Determine the (x, y) coordinate at the center of the cell enclosing the given text.  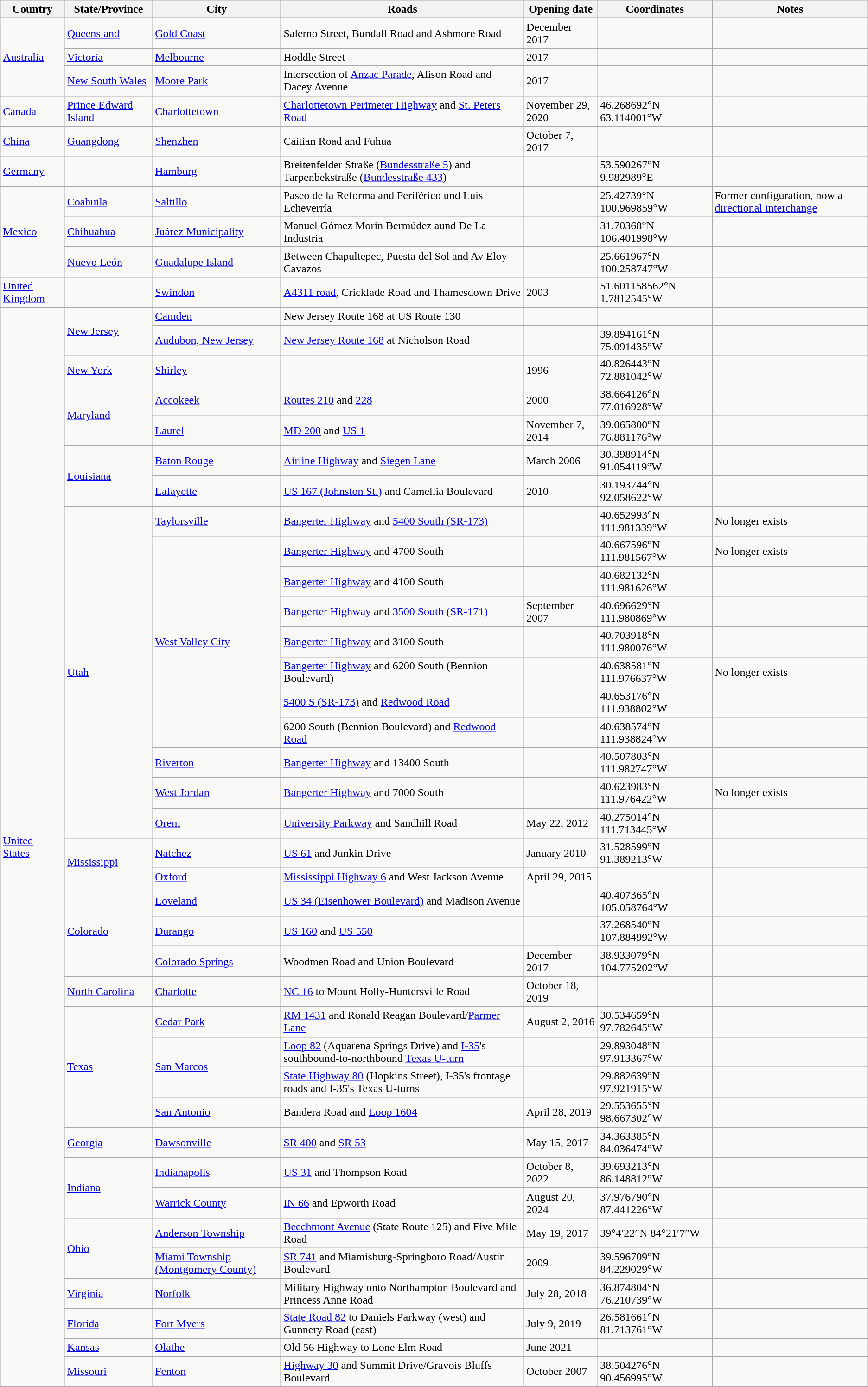
25.42739°N 100.969859°W (655, 201)
Beechmont Avenue (State Route 125) and Five Mile Road (402, 1233)
38.933079°N 104.775202°W (655, 961)
MD 200 and US 1 (402, 430)
Cedar Park (217, 1021)
Dawsonville (217, 1142)
39.693213°N 86.148812°W (655, 1173)
New Jersey Route 168 at Nicholson Road (402, 340)
53.590267°N 9.982989°E (655, 172)
May 19, 2017 (561, 1233)
2010 (561, 491)
40.638574°N 111.938824°W (655, 732)
October 2007 (561, 1371)
Melbourne (217, 57)
Guadalupe Island (217, 262)
Georgia (108, 1142)
Coahuila (108, 201)
US 167 (Johnston St.) and Camellia Boulevard (402, 491)
Colorado (108, 931)
Mississippi Highway 6 and West Jackson Avenue (402, 877)
Mexico (32, 232)
Routes 210 and 228 (402, 401)
April 29, 2015 (561, 877)
United States (32, 847)
Hamburg (217, 172)
39.065800°N 76.881176°W (655, 430)
May 15, 2017 (561, 1142)
40.275014°N 111.713445°W (655, 823)
Bandera Road and Loop 1604 (402, 1112)
Colorado Springs (217, 961)
39.894161°N 75.091435°W (655, 340)
Bangerter Highway and 4100 South (402, 582)
Saltillo (217, 201)
46.268692°N 63.114001°W (655, 111)
40.682132°N 111.981626°W (655, 582)
Bangerter Highway and 13400 South (402, 763)
31.528599°N 91.389213°W (655, 854)
Kansas (108, 1348)
Oxford (217, 877)
Fenton (217, 1371)
39.596709°N 84.229029°W (655, 1263)
34.363385°N 84.036474°W (655, 1142)
US 160 and US 550 (402, 931)
University Parkway and Sandhill Road (402, 823)
26.581661°N 81.713761°W (655, 1324)
June 2021 (561, 1348)
New Jersey (108, 331)
Durango (217, 931)
US 34 (Eisenhower Boulevard) and Madison Avenue (402, 901)
Between Chapultepec, Puesta del Sol and Av Eloy Cavazos (402, 262)
Queensland (108, 33)
Opening date (561, 9)
Virginia (108, 1293)
Maryland (108, 416)
North Carolina (108, 992)
Charlottetown (217, 111)
29.882639°N 97.921915°W (655, 1082)
Victoria (108, 57)
Swindon (217, 292)
40.667596°N 111.981567°W (655, 551)
Anderson Township (217, 1233)
Charlottetown Perimeter Highway and St. Peters Road (402, 111)
Canada (32, 111)
6200 South (Bennion Boulevard) and Redwood Road (402, 732)
August 2, 2016 (561, 1021)
40.638581°N 111.976637°W (655, 672)
Orem (217, 823)
Florida (108, 1324)
Bangerter Highway and 3500 South (SR-171) (402, 611)
May 22, 2012 (561, 823)
Natchez (217, 854)
New York (108, 370)
Norfolk (217, 1293)
Utah (108, 672)
Juárez Municipality (217, 232)
July 28, 2018 (561, 1293)
Prince Edward Island (108, 111)
Indiana (108, 1188)
Charlotte (217, 992)
37.268540°N 107.884992°W (655, 931)
West Valley City (217, 642)
39°4′22″N 84°21′7″W (655, 1233)
Roads (402, 9)
Riverton (217, 763)
September 2007 (561, 611)
Baton Rouge (217, 461)
Camden (217, 316)
40.507803°N 111.982747°W (655, 763)
Notes (790, 9)
29.553655°N 98.667302°W (655, 1112)
A4311 road, Cricklade Road and Thamesdown Drive (402, 292)
31.70368°N 106.401998°W (655, 232)
January 2010 (561, 854)
Military Highway onto Northampton Boulevard and Princess Anne Road (402, 1293)
Intersection of Anzac Parade, Alison Road and Dacey Avenue (402, 81)
Coordinates (655, 9)
Taylorsville (217, 521)
Germany (32, 172)
Loop 82 (Aquarena Springs Drive) and I-35's southbound-to-northbound Texas U-turn (402, 1052)
2009 (561, 1263)
Guangdong (108, 141)
SR 400 and SR 53 (402, 1142)
August 20, 2024 (561, 1202)
29.893048°N 97.913367°W (655, 1052)
40.652993°N 111.981339°W (655, 521)
Texas (108, 1067)
Bangerter Highway and 4700 South (402, 551)
Salerno Street, Bundall Road and Ashmore Road (402, 33)
Bangerter Highway and 3100 South (402, 642)
2000 (561, 401)
Mississippi (108, 862)
Shenzhen (217, 141)
Woodmen Road and Union Boulevard (402, 961)
United Kingdom (32, 292)
October 18, 2019 (561, 992)
Australia (32, 57)
State Road 82 to Daniels Parkway (west) and Gunnery Road (east) (402, 1324)
Bangerter Highway and 5400 South (SR-173) (402, 521)
30.534659°N 97.782645°W (655, 1021)
China (32, 141)
36.874804°N 76.210739°W (655, 1293)
2003 (561, 292)
40.407365°N 105.058764°W (655, 901)
Manuel Gómez Morin Bermúdez aund De La Industria (402, 232)
Miami Township (Montgomery County) (217, 1263)
US 61 and Junkin Drive (402, 854)
Paseo de la Reforma and Periférico und Luis Echeverría (402, 201)
38.504276°N 90.456995°W (655, 1371)
State/Province (108, 9)
IN 66 and Epworth Road (402, 1202)
April 28, 2019 (561, 1112)
Bangerter Highway and 6200 South (Bennion Boulevard) (402, 672)
Ohio (108, 1248)
San Marcos (217, 1067)
State Highway 80 (Hopkins Street), I-35's frontage roads and I-35's Texas U-turns (402, 1082)
Warrick County (217, 1202)
West Jordan (217, 792)
New South Wales (108, 81)
Accokeek (217, 401)
July 9, 2019 (561, 1324)
Indianapolis (217, 1173)
40.653176°N 111.938802°W (655, 702)
Bangerter Highway and 7000 South (402, 792)
Moore Park (217, 81)
5400 S (SR-173) and Redwood Road (402, 702)
NC 16 to Mount Holly-Huntersville Road (402, 992)
Former configuration, now a directional interchange (790, 201)
51.601158562°N 1.7812545°W (655, 292)
25.661967°N 100.258747°W (655, 262)
Caitian Road and Fuhua (402, 141)
40.703918°N 111.980076°W (655, 642)
November 29, 2020 (561, 111)
San Antonio (217, 1112)
RM 1431 and Ronald Reagan Boulevard/Parmer Lane (402, 1021)
Hoddle Street (402, 57)
Breitenfelder Straße (Bundesstraße 5) and Tarpenbekstraße (Bundesstraße 433) (402, 172)
November 7, 2014 (561, 430)
Audubon, New Jersey (217, 340)
Laurel (217, 430)
Country (32, 9)
City (217, 9)
Old 56 Highway to Lone Elm Road (402, 1348)
October 7, 2017 (561, 141)
US 31 and Thompson Road (402, 1173)
30.193744°N 92.058622°W (655, 491)
Loveland (217, 901)
Lafayette (217, 491)
New Jersey Route 168 at US Route 130 (402, 316)
Gold Coast (217, 33)
Olathe (217, 1348)
Highway 30 and Summit Drive/Gravois Bluffs Boulevard (402, 1371)
Nuevo León (108, 262)
1996 (561, 370)
SR 741 and Miamisburg-Springboro Road/Austin Boulevard (402, 1263)
37.976790°N 87.441226°W (655, 1202)
Missouri (108, 1371)
Chihuahua (108, 232)
40.696629°N 111.980869°W (655, 611)
Shirley (217, 370)
38.664126°N 77.016928°W (655, 401)
Louisiana (108, 476)
Fort Myers (217, 1324)
40.623983°N 111.976422°W (655, 792)
Airline Highway and Siegen Lane (402, 461)
October 8, 2022 (561, 1173)
March 2006 (561, 461)
30.398914°N 91.054119°W (655, 461)
40.826443°N 72.881042°W (655, 370)
